For the text-containing cell, return its midpoint in [x, y] coordinate format. 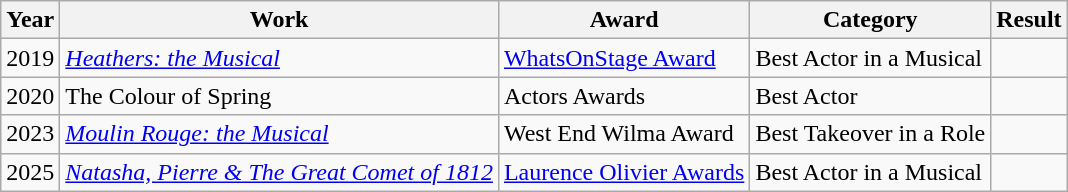
Year [30, 20]
WhatsOnStage Award [624, 58]
2020 [30, 96]
Laurence Olivier Awards [624, 172]
Heathers: the Musical [280, 58]
Result [1029, 20]
West End Wilma Award [624, 134]
Moulin Rouge: the Musical [280, 134]
Natasha, Pierre & The Great Comet of 1812 [280, 172]
Best Actor [870, 96]
2023 [30, 134]
Category [870, 20]
Best Takeover in a Role [870, 134]
2025 [30, 172]
2019 [30, 58]
Work [280, 20]
The Colour of Spring [280, 96]
Actors Awards [624, 96]
Award [624, 20]
